From the cell containing the given text, extract its center point as (x, y) coordinate. 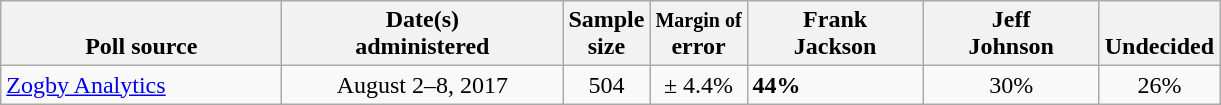
± 4.4% (698, 85)
30% (1011, 85)
Poll source (142, 34)
August 2–8, 2017 (422, 85)
Undecided (1159, 34)
26% (1159, 85)
Samplesize (606, 34)
JeffJohnson (1011, 34)
FrankJackson (835, 34)
504 (606, 85)
Margin oferror (698, 34)
Date(s)administered (422, 34)
44% (835, 85)
Zogby Analytics (142, 85)
